Provide the (X, Y) coordinate of the cell's center where the given text is located.  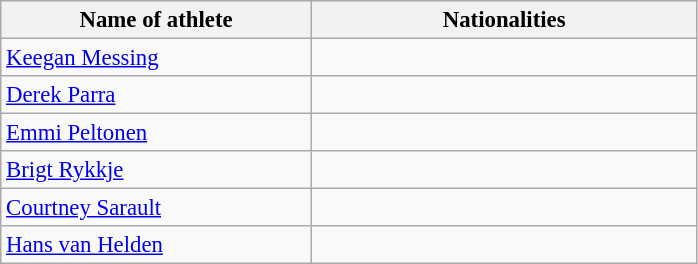
Hans van Helden (156, 245)
Derek Parra (156, 95)
Courtney Sarault (156, 208)
Brigt Rykkje (156, 170)
Name of athlete (156, 20)
Emmi Peltonen (156, 133)
Nationalities (504, 20)
Keegan Messing (156, 58)
